Return [X, Y] of the center of cell containing provided text 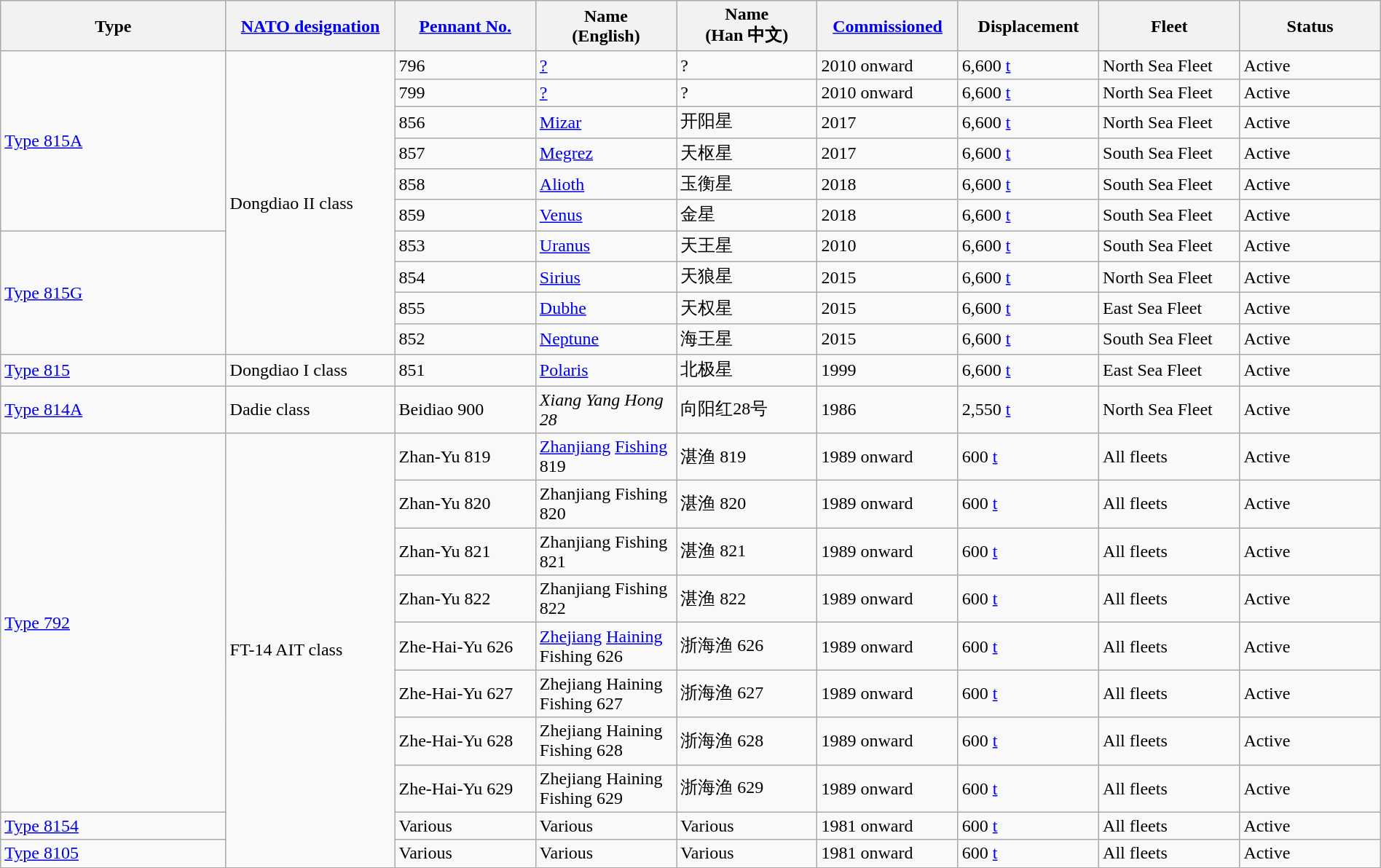
2010 [887, 246]
Zhejiang Haining Fishing 629 [606, 788]
799 [465, 92]
天权星 [747, 309]
851 [465, 370]
Type 815A [114, 141]
Megrez [606, 153]
Zhe-Hai-Yu 628 [465, 741]
796 [465, 65]
855 [465, 309]
Zhejiang Haining Fishing 627 [606, 693]
Zhan-Yu 820 [465, 504]
Mizar [606, 122]
Polaris [606, 370]
FT-14 AIT class [310, 651]
857 [465, 153]
NATO designation [310, 26]
Pennant No. [465, 26]
1999 [887, 370]
Alioth [606, 185]
Name(Han 中文) [747, 26]
Beidiao 900 [465, 409]
湛渔 820 [747, 504]
天枢星 [747, 153]
Zhe-Hai-Yu 627 [465, 693]
859 [465, 216]
Type 8105 [114, 853]
Type 814A [114, 409]
Fleet [1170, 26]
开阳星 [747, 122]
Uranus [606, 246]
Zhejiang Haining Fishing 628 [606, 741]
浙海渔 629 [747, 788]
Zhan-Yu 821 [465, 552]
Zhanjiang Fishing 819 [606, 457]
856 [465, 122]
浙海渔 626 [747, 647]
北极星 [747, 370]
Zhan-Yu 822 [465, 599]
天王星 [747, 246]
湛渔 822 [747, 599]
Status [1310, 26]
Zhe-Hai-Yu 629 [465, 788]
海王星 [747, 339]
Zhe-Hai-Yu 626 [465, 647]
Type 8154 [114, 826]
Type [114, 26]
853 [465, 246]
852 [465, 339]
天狼星 [747, 277]
1986 [887, 409]
Name(English) [606, 26]
Dubhe [606, 309]
Zhanjiang Fishing 822 [606, 599]
Neptune [606, 339]
Type 792 [114, 623]
Dongdiao I class [310, 370]
Zhanjiang Fishing 821 [606, 552]
湛渔 821 [747, 552]
玉衡星 [747, 185]
Venus [606, 216]
Xiang Yang Hong 28 [606, 409]
Dadie class [310, 409]
湛渔 819 [747, 457]
2,550 t [1028, 409]
Zhejiang Haining Fishing 626 [606, 647]
Type 815 [114, 370]
858 [465, 185]
Zhan-Yu 819 [465, 457]
浙海渔 627 [747, 693]
向阳红28号 [747, 409]
Type 815G [114, 293]
浙海渔 628 [747, 741]
854 [465, 277]
Displacement [1028, 26]
Commissioned [887, 26]
金星 [747, 216]
Zhanjiang Fishing 820 [606, 504]
Dongdiao II class [310, 202]
Sirius [606, 277]
